Search for the cell housing the specified text and yield its (x, y) center coordinate. 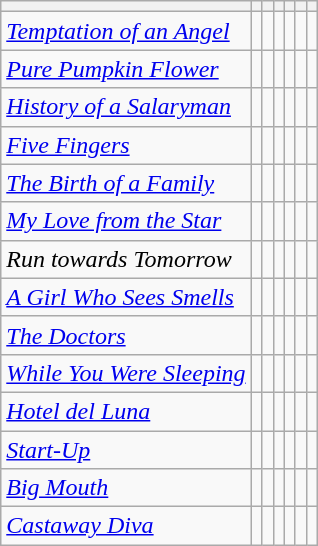
The Doctors (126, 335)
Five Fingers (126, 145)
While You Were Sleeping (126, 373)
Start-Up (126, 449)
Big Mouth (126, 488)
Pure Pumpkin Flower (126, 69)
Temptation of an Angel (126, 31)
Hotel del Luna (126, 411)
History of a Salaryman (126, 107)
The Birth of a Family (126, 183)
A Girl Who Sees Smells (126, 297)
Run towards Tomorrow (126, 259)
My Love from the Star (126, 221)
Castaway Diva (126, 526)
